For the text-containing cell, return its midpoint in [x, y] coordinate format. 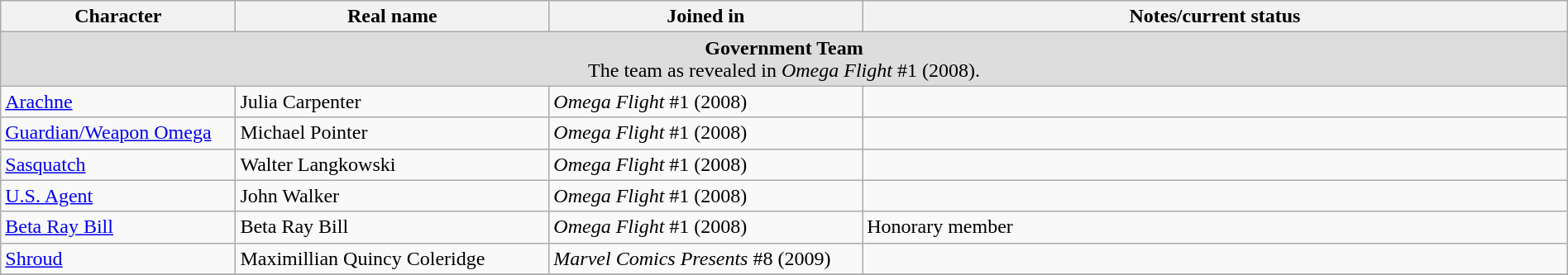
Character [118, 17]
Arachne [118, 102]
Joined in [706, 17]
Michael Pointer [392, 133]
Shroud [118, 258]
Real name [392, 17]
Julia Carpenter [392, 102]
John Walker [392, 196]
Marvel Comics Presents #8 (2009) [706, 258]
U.S. Agent [118, 196]
Walter Langkowski [392, 164]
Guardian/Weapon Omega [118, 133]
Sasquatch [118, 164]
Notes/current status [1216, 17]
Government TeamThe team as revealed in Omega Flight #1 (2008). [784, 59]
Maximillian Quincy Coleridge [392, 258]
Honorary member [1216, 227]
